Scan for the cell matching the given text and deliver its (X, Y) coordinate at center. 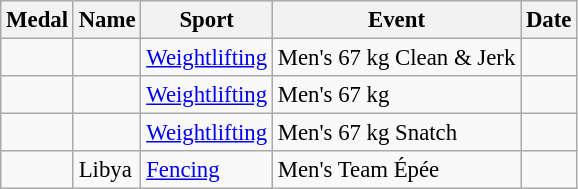
Sport (207, 20)
Event (396, 20)
Date (549, 20)
Medal (38, 20)
Men's Team Épée (396, 170)
Libya (107, 170)
Men's 67 kg (396, 95)
Men's 67 kg Snatch (396, 133)
Men's 67 kg Clean & Jerk (396, 58)
Fencing (207, 170)
Name (107, 20)
